Extract the (x, y) coordinate from the center of the cell holding the provided text.  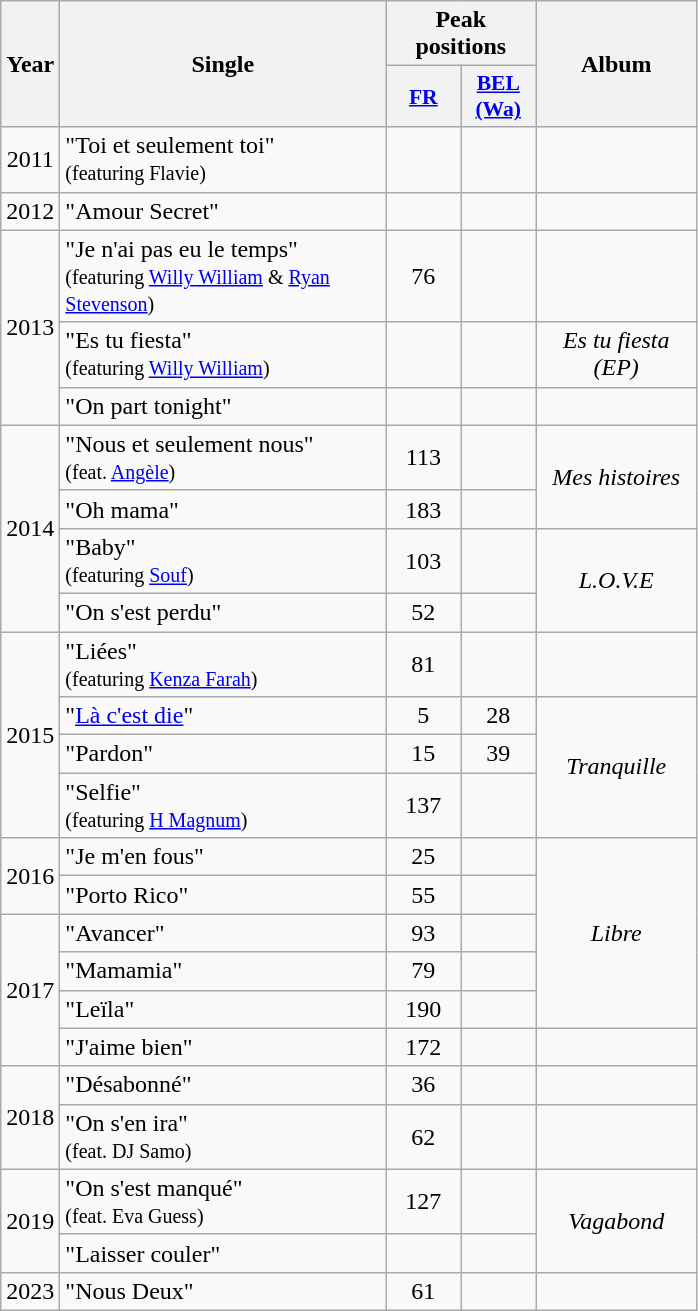
"Je n'ai pas eu le temps" (featuring Willy William & Ryan Stevenson) (223, 276)
113 (424, 458)
L.O.V.E (616, 580)
79 (424, 971)
"On s'est manqué" (feat. Eva Guess) (223, 1202)
Year (30, 64)
"Pardon" (223, 754)
"Es tu fiesta"(featuring Willy William) (223, 354)
61 (424, 1291)
28 (498, 716)
2023 (30, 1291)
81 (424, 664)
"J'aime bien" (223, 1047)
"Leïla" (223, 1009)
Libre (616, 933)
"Selfie" (featuring H Magnum) (223, 806)
127 (424, 1202)
5 (424, 716)
Peak positions (461, 34)
"Toi et seulement toi" (featuring Flavie) (223, 160)
"Désabonné" (223, 1085)
137 (424, 806)
Mes histoires (616, 476)
Tranquille (616, 768)
55 (424, 895)
"On s'est perdu" (223, 612)
15 (424, 754)
"Porto Rico" (223, 895)
62 (424, 1136)
39 (498, 754)
"On part tonight" (223, 406)
172 (424, 1047)
93 (424, 933)
Vagabond (616, 1220)
2018 (30, 1118)
"Baby" (featuring Souf) (223, 560)
2012 (30, 211)
52 (424, 612)
2014 (30, 528)
25 (424, 857)
"Nous Deux" (223, 1291)
Single (223, 64)
"Là c'est die" (223, 716)
"Amour Secret" (223, 211)
Album (616, 64)
190 (424, 1009)
2017 (30, 990)
"On s'en ira" (feat. DJ Samo) (223, 1136)
"Mamamia" (223, 971)
BEL (Wa) (498, 96)
103 (424, 560)
"Je m'en fous" (223, 857)
"Laisser couler" (223, 1253)
183 (424, 509)
2019 (30, 1220)
2011 (30, 160)
Es tu fiesta (EP) (616, 354)
"Liées" (featuring Kenza Farah) (223, 664)
"Nous et seulement nous" (feat. Angèle) (223, 458)
76 (424, 276)
FR (424, 96)
36 (424, 1085)
2015 (30, 735)
"Oh mama" (223, 509)
2016 (30, 876)
2013 (30, 328)
"Avancer" (223, 933)
